Scan for the cell matching the given text and deliver its [X, Y] coordinate at center. 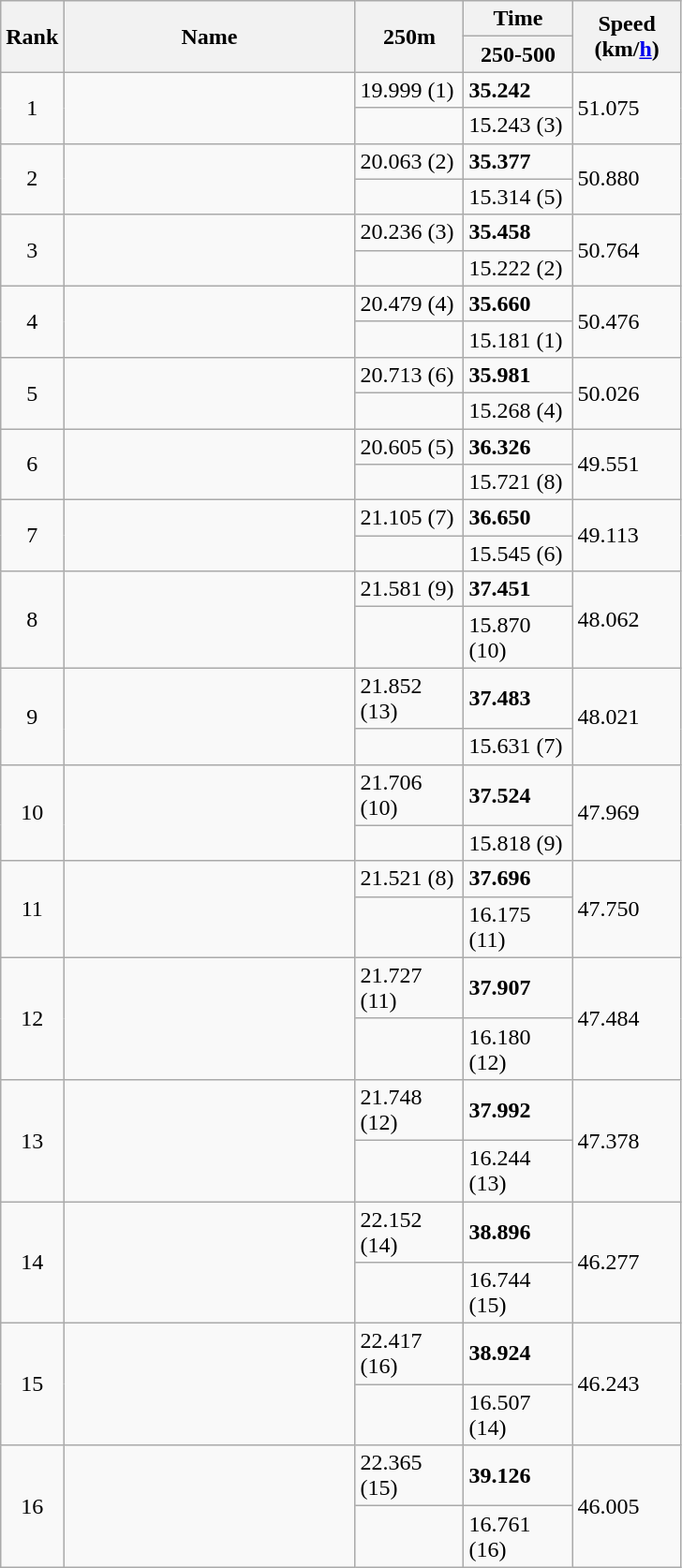
Rank [32, 37]
21.852 (13) [409, 699]
46.277 [627, 1262]
22.365 (15) [409, 1476]
21.521 (8) [409, 879]
15.545 (6) [518, 554]
250-500 [518, 54]
10 [32, 813]
35.458 [518, 232]
15.721 (8) [518, 482]
50.476 [627, 321]
51.075 [627, 108]
37.524 [518, 794]
21.727 (11) [409, 987]
22.152 (14) [409, 1231]
5 [32, 392]
20.713 (6) [409, 375]
35.660 [518, 303]
16.744 (15) [518, 1293]
15.222 (2) [518, 268]
Speed(km/h) [627, 37]
11 [32, 909]
22.417 (16) [409, 1354]
38.896 [518, 1231]
36.326 [518, 447]
48.062 [627, 620]
15.243 (3) [518, 126]
49.551 [627, 465]
37.992 [518, 1109]
35.981 [518, 375]
37.907 [518, 987]
20.236 (3) [409, 232]
19.999 (1) [409, 90]
46.243 [627, 1384]
3 [32, 250]
16 [32, 1506]
16.175 (11) [518, 927]
46.005 [627, 1506]
9 [32, 716]
21.581 (9) [409, 589]
Name [210, 37]
38.924 [518, 1354]
48.021 [627, 716]
47.484 [627, 1018]
47.969 [627, 813]
47.750 [627, 909]
2 [32, 179]
36.650 [518, 518]
35.242 [518, 90]
50.026 [627, 392]
Time [518, 19]
50.880 [627, 179]
4 [32, 321]
15.314 (5) [518, 197]
15.818 (9) [518, 843]
15.268 (4) [518, 410]
21.706 (10) [409, 794]
16.507 (14) [518, 1414]
15.631 (7) [518, 747]
16.180 (12) [518, 1049]
13 [32, 1140]
50.764 [627, 250]
12 [32, 1018]
20.479 (4) [409, 303]
16.761 (16) [518, 1536]
47.378 [627, 1140]
250m [409, 37]
15 [32, 1384]
7 [32, 536]
37.451 [518, 589]
15.870 (10) [518, 637]
37.696 [518, 879]
1 [32, 108]
49.113 [627, 536]
8 [32, 620]
39.126 [518, 1476]
20.605 (5) [409, 447]
20.063 (2) [409, 161]
6 [32, 465]
21.748 (12) [409, 1109]
15.181 (1) [518, 339]
14 [32, 1262]
21.105 (7) [409, 518]
35.377 [518, 161]
37.483 [518, 699]
16.244 (13) [518, 1171]
